Capture the cell that displays the provided text and extract its (X, Y) central coordinate. 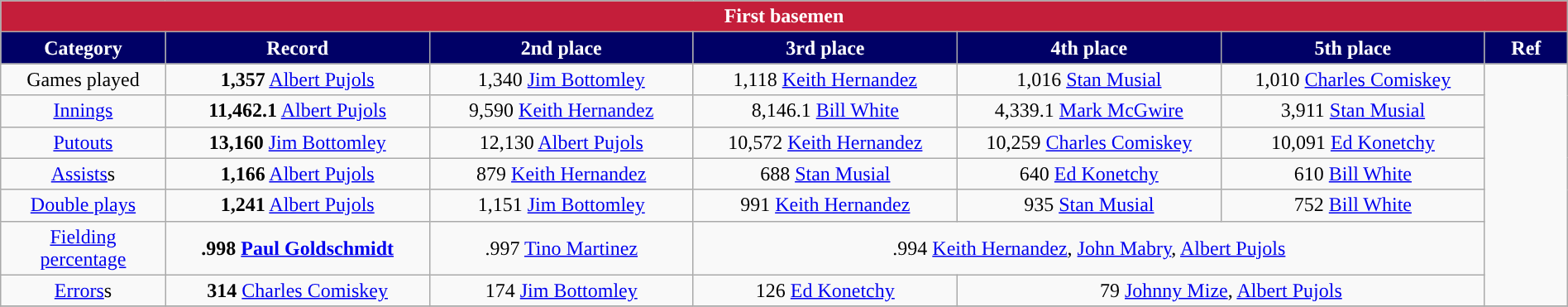
8,146.1 Bill White (825, 111)
9,590 Keith Hernandez (561, 111)
5th place (1353, 48)
Fielding percentage (83, 248)
879 Keith Hernandez (561, 174)
12,130 Albert Pujols (561, 142)
Category (83, 48)
.994 Keith Hernandez, John Mabry, Albert Pujols (1088, 248)
1,151 Jim Bottomley (561, 205)
610 Bill White (1353, 174)
174 Jim Bottomley (561, 290)
1,241 Albert Pujols (298, 205)
935 Stan Musial (1088, 205)
1,016 Stan Musial (1088, 79)
Assistss (83, 174)
Games played (83, 79)
1,357 Albert Pujols (298, 79)
13,160 Jim Bottomley (298, 142)
10,259 Charles Comiskey (1088, 142)
1,340 Jim Bottomley (561, 79)
Errorss (83, 290)
3,911 Stan Musial (1353, 111)
79 Johnny Mize, Albert Pujols (1221, 290)
10,091 Ed Konetchy (1353, 142)
2nd place (561, 48)
126 Ed Konetchy (825, 290)
.998 Paul Goldschmidt (298, 248)
1,010 Charles Comiskey (1353, 79)
Innings (83, 111)
4th place (1088, 48)
10,572 Keith Hernandez (825, 142)
Record (298, 48)
688 Stan Musial (825, 174)
314 Charles Comiskey (298, 290)
3rd place (825, 48)
991 Keith Hernandez (825, 205)
Putouts (83, 142)
11,462.1 Albert Pujols (298, 111)
Double plays (83, 205)
Ref (1526, 48)
1,118 Keith Hernandez (825, 79)
1,166 Albert Pujols (298, 174)
4,339.1 Mark McGwire (1088, 111)
First basemen (784, 17)
640 Ed Konetchy (1088, 174)
752 Bill White (1353, 205)
.997 Tino Martinez (561, 248)
